Extract the (x, y) coordinate from the center of the cell holding the provided text.  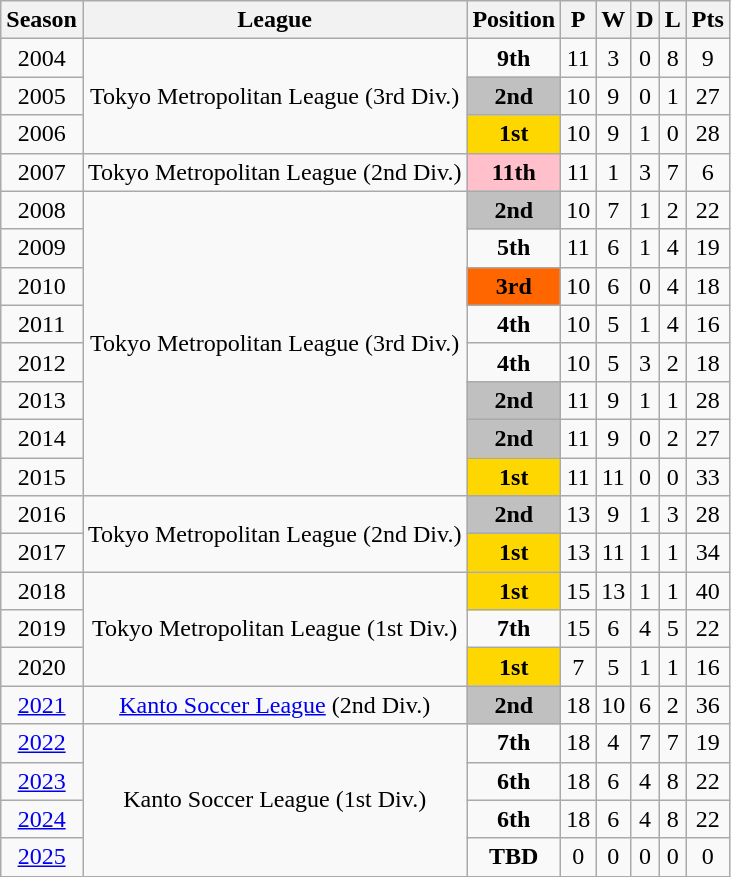
2023 (42, 781)
2014 (42, 438)
Tokyo Metropolitan League (1st Div.) (274, 629)
2005 (42, 96)
11th (514, 172)
2010 (42, 286)
40 (708, 591)
33 (708, 477)
2011 (42, 324)
2017 (42, 553)
D (645, 20)
2019 (42, 629)
2008 (42, 210)
Kanto Soccer League (2nd Div.) (274, 705)
2012 (42, 362)
Season (42, 20)
2025 (42, 857)
League (274, 20)
3rd (514, 286)
W (614, 20)
36 (708, 705)
2018 (42, 591)
Pts (708, 20)
2024 (42, 819)
2020 (42, 667)
2021 (42, 705)
P (578, 20)
TBD (514, 857)
L (672, 20)
2013 (42, 400)
Kanto Soccer League (1st Div.) (274, 800)
2004 (42, 58)
9th (514, 58)
2009 (42, 248)
2007 (42, 172)
2015 (42, 477)
Position (514, 20)
5th (514, 248)
2022 (42, 743)
34 (708, 553)
2016 (42, 515)
2006 (42, 134)
